Identify which cell holds the provided text, then report its (X, Y) central coordinate. 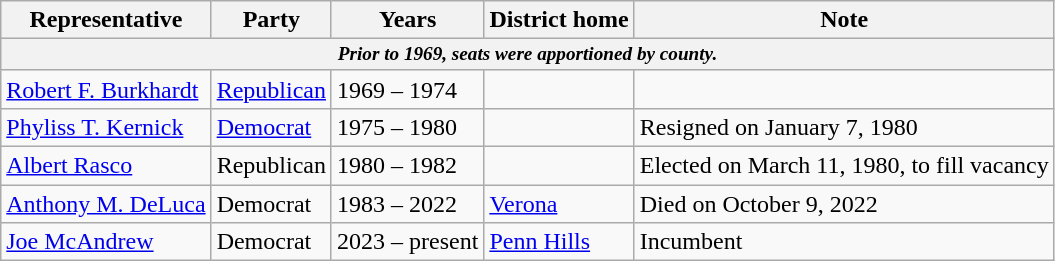
Note (844, 20)
Died on October 9, 2022 (844, 204)
Penn Hills (559, 242)
Joe McAndrew (106, 242)
2023 – present (407, 242)
Verona (559, 204)
1980 – 1982 (407, 166)
Incumbent (844, 242)
Robert F. Burkhardt (106, 89)
1975 – 1980 (407, 128)
1983 – 2022 (407, 204)
District home (559, 20)
1969 – 1974 (407, 89)
Resigned on January 7, 1980 (844, 128)
Phyliss T. Kernick (106, 128)
Albert Rasco (106, 166)
Elected on March 11, 1980, to fill vacancy (844, 166)
Anthony M. DeLuca (106, 204)
Representative (106, 20)
Party (271, 20)
Years (407, 20)
Prior to 1969, seats were apportioned by county. (528, 55)
